Return (X, Y) of the center of cell containing provided text 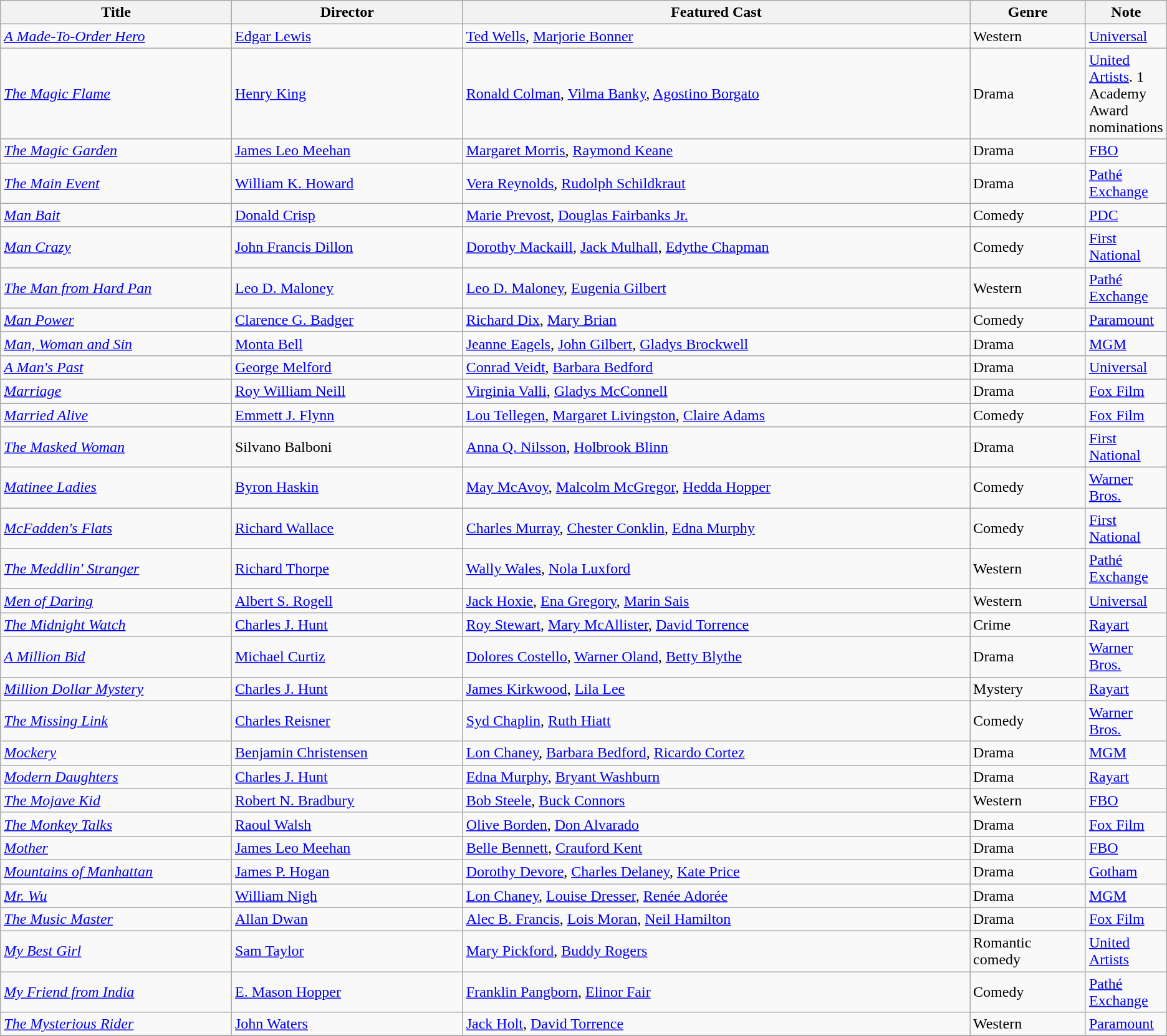
Million Dollar Mystery (116, 689)
Richard Dix, Mary Brian (716, 320)
Emmett J. Flynn (347, 415)
Married Alive (116, 415)
Dolores Costello, Warner Oland, Betty Blythe (716, 657)
The Mojave Kid (116, 800)
The Midnight Watch (116, 625)
Jeanne Eagels, John Gilbert, Gladys Brockwell (716, 343)
Richard Wallace (347, 529)
The Masked Woman (116, 448)
United Artists (1126, 951)
Jack Holt, David Torrence (716, 1024)
James P. Hogan (347, 871)
Robert N. Bradbury (347, 800)
Mockery (116, 753)
Mystery (1028, 689)
Vera Reynolds, Rudolph Schildkraut (716, 183)
Director (347, 12)
A Man's Past (116, 367)
Mountains of Manhattan (116, 871)
The Magic Flame (116, 94)
Richard Thorpe (347, 568)
Sam Taylor (347, 951)
Charles Murray, Chester Conklin, Edna Murphy (716, 529)
John Francis Dillon (347, 247)
McFadden's Flats (116, 529)
PDC (1126, 215)
The Main Event (116, 183)
United Artists. 1 Academy Award nominations (1126, 94)
William Nigh (347, 896)
Bob Steele, Buck Connors (716, 800)
Man Bait (116, 215)
Mary Pickford, Buddy Rogers (716, 951)
Allan Dwan (347, 919)
Olive Borden, Don Alvarado (716, 824)
Mr. Wu (116, 896)
The Man from Hard Pan (116, 288)
The Meddlin' Stranger (116, 568)
Syd Chaplin, Ruth Hiatt (716, 721)
Title (116, 12)
Belle Bennett, Crauford Kent (716, 848)
Edgar Lewis (347, 36)
John Waters (347, 1024)
E. Mason Hopper (347, 992)
Men of Daring (116, 601)
Michael Curtiz (347, 657)
Lon Chaney, Barbara Bedford, Ricardo Cortez (716, 753)
Monta Bell (347, 343)
Benjamin Christensen (347, 753)
Gotham (1126, 871)
Ted Wells, Marjorie Bonner (716, 36)
Marie Prevost, Douglas Fairbanks Jr. (716, 215)
Byron Haskin (347, 487)
Crime (1028, 625)
May McAvoy, Malcolm McGregor, Hedda Hopper (716, 487)
Lon Chaney, Louise Dresser, Renée Adorée (716, 896)
Anna Q. Nilsson, Holbrook Blinn (716, 448)
Matinee Ladies (116, 487)
My Friend from India (116, 992)
George Melford (347, 367)
Jack Hoxie, Ena Gregory, Marin Sais (716, 601)
Leo D. Maloney (347, 288)
A Made-To-Order Hero (116, 36)
Raoul Walsh (347, 824)
Lou Tellegen, Margaret Livingston, Claire Adams (716, 415)
Alec B. Francis, Lois Moran, Neil Hamilton (716, 919)
Clarence G. Badger (347, 320)
Modern Daughters (116, 777)
Donald Crisp (347, 215)
Margaret Morris, Raymond Keane (716, 151)
Mother (116, 848)
Albert S. Rogell (347, 601)
My Best Girl (116, 951)
The Missing Link (116, 721)
Dorothy Mackaill, Jack Mulhall, Edythe Chapman (716, 247)
Man Crazy (116, 247)
Charles Reisner (347, 721)
Romantic comedy (1028, 951)
The Music Master (116, 919)
The Monkey Talks (116, 824)
Wally Wales, Nola Luxford (716, 568)
A Million Bid (116, 657)
Franklin Pangborn, Elinor Fair (716, 992)
Ronald Colman, Vilma Banky, Agostino Borgato (716, 94)
Silvano Balboni (347, 448)
Featured Cast (716, 12)
Leo D. Maloney, Eugenia Gilbert (716, 288)
Henry King (347, 94)
The Mysterious Rider (116, 1024)
Roy Stewart, Mary McAllister, David Torrence (716, 625)
Marriage (116, 391)
Note (1126, 12)
The Magic Garden (116, 151)
James Kirkwood, Lila Lee (716, 689)
Virginia Valli, Gladys McConnell (716, 391)
William K. Howard (347, 183)
Roy William Neill (347, 391)
Edna Murphy, Bryant Washburn (716, 777)
Man, Woman and Sin (116, 343)
Genre (1028, 12)
Man Power (116, 320)
Conrad Veidt, Barbara Bedford (716, 367)
Dorothy Devore, Charles Delaney, Kate Price (716, 871)
